Search for the cell housing the specified text and yield its (X, Y) center coordinate. 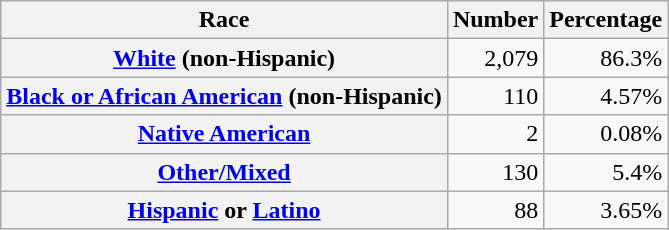
Native American (224, 134)
4.57% (606, 96)
Number (495, 20)
2 (495, 134)
White (non-Hispanic) (224, 58)
Other/Mixed (224, 172)
0.08% (606, 134)
110 (495, 96)
3.65% (606, 210)
130 (495, 172)
88 (495, 210)
Race (224, 20)
Black or African American (non-Hispanic) (224, 96)
Percentage (606, 20)
Hispanic or Latino (224, 210)
5.4% (606, 172)
2,079 (495, 58)
86.3% (606, 58)
